Find where the given text appears and provide that cell's center as [x, y] coordinate. 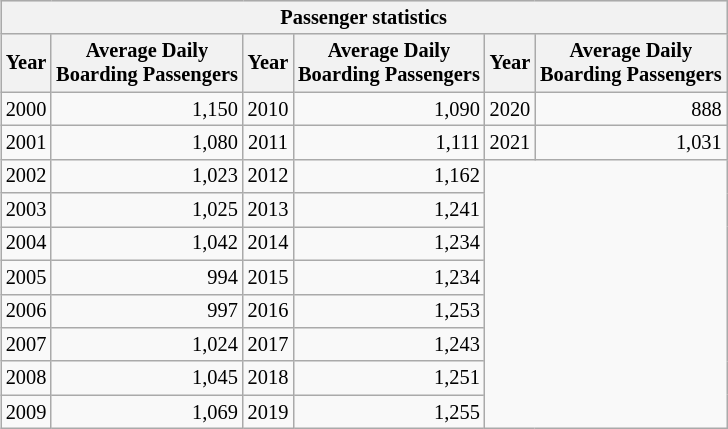
2007 [26, 344]
2013 [268, 210]
2012 [268, 176]
1,025 [146, 210]
1,251 [388, 378]
1,024 [146, 344]
2014 [268, 243]
1,042 [146, 243]
1,111 [388, 142]
2021 [510, 142]
2009 [26, 412]
1,243 [388, 344]
2016 [268, 311]
888 [630, 109]
1,090 [388, 109]
997 [146, 311]
1,045 [146, 378]
2010 [268, 109]
994 [146, 277]
2015 [268, 277]
2004 [26, 243]
2003 [26, 210]
1,069 [146, 412]
1,150 [146, 109]
1,241 [388, 210]
2002 [26, 176]
1,080 [146, 142]
2017 [268, 344]
1,031 [630, 142]
1,255 [388, 412]
1,023 [146, 176]
Passenger statistics [364, 17]
1,162 [388, 176]
2000 [26, 109]
2019 [268, 412]
2001 [26, 142]
2006 [26, 311]
2018 [268, 378]
2011 [268, 142]
2008 [26, 378]
2020 [510, 109]
1,253 [388, 311]
2005 [26, 277]
